Capture the cell that displays the provided text and extract its [x, y] central coordinate. 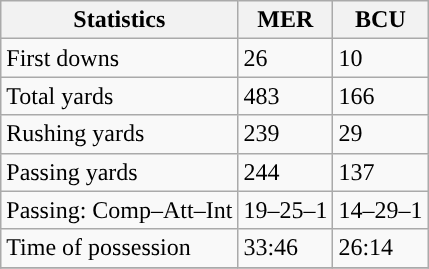
10 [380, 58]
483 [286, 96]
33:46 [286, 248]
26 [286, 58]
Passing yards [120, 172]
BCU [380, 20]
137 [380, 172]
Statistics [120, 20]
166 [380, 96]
29 [380, 134]
MER [286, 20]
First downs [120, 58]
19–25–1 [286, 210]
Rushing yards [120, 134]
239 [286, 134]
244 [286, 172]
14–29–1 [380, 210]
Passing: Comp–Att–Int [120, 210]
26:14 [380, 248]
Total yards [120, 96]
Time of possession [120, 248]
